Detect which cell encompasses the target text, then output its [x, y] center coordinate. 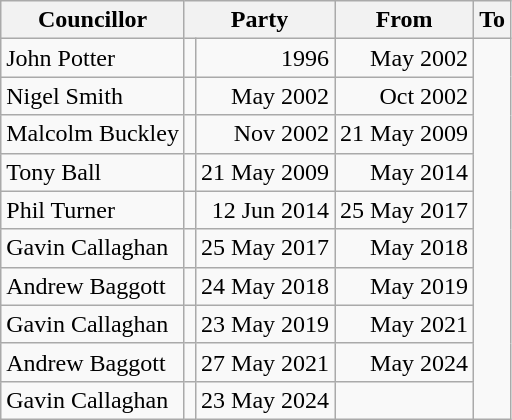
From [404, 20]
24 May 2018 [266, 286]
May 2024 [404, 362]
23 May 2024 [266, 400]
12 Jun 2014 [266, 210]
Party [259, 20]
23 May 2019 [266, 324]
Phil Turner [93, 210]
John Potter [93, 58]
1996 [266, 58]
Oct 2002 [404, 96]
Nigel Smith [93, 96]
Councillor [93, 20]
May 2014 [404, 172]
May 2019 [404, 286]
Malcolm Buckley [93, 134]
27 May 2021 [266, 362]
Nov 2002 [266, 134]
May 2018 [404, 248]
To [492, 20]
May 2021 [404, 324]
Tony Ball [93, 172]
